Determine the [X, Y] coordinate at the center of the cell enclosing the given text.  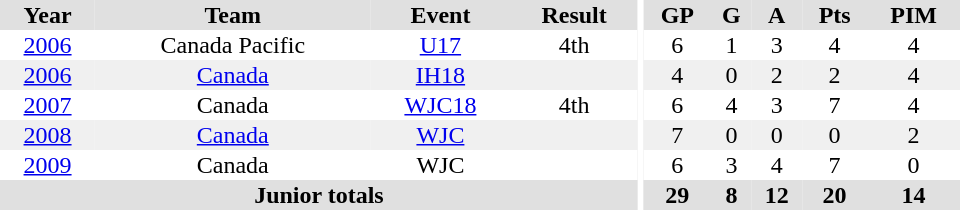
WJC18 [440, 105]
Canada Pacific [232, 45]
2007 [48, 105]
8 [731, 195]
2009 [48, 165]
29 [677, 195]
20 [834, 195]
Pts [834, 15]
A [777, 15]
2008 [48, 135]
U17 [440, 45]
1 [731, 45]
IH18 [440, 75]
14 [914, 195]
Year [48, 15]
12 [777, 195]
Junior totals [319, 195]
Event [440, 15]
GP [677, 15]
PIM [914, 15]
Team [232, 15]
G [731, 15]
Result [574, 15]
